Pinpoint the cell where the given text exists, returning its [x, y] midpoint coordinate. 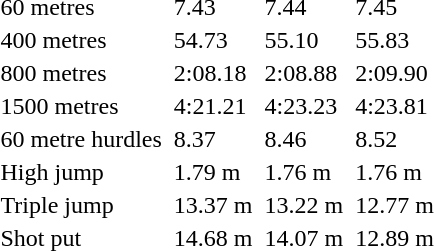
1.79 m [213, 172]
8.46 [304, 139]
13.22 m [304, 205]
55.10 [304, 40]
13.37 m [213, 205]
4:23.23 [304, 106]
1.76 m [304, 172]
54.73 [213, 40]
8.37 [213, 139]
2:08.18 [213, 73]
4:21.21 [213, 106]
2:08.88 [304, 73]
